Determine the [X, Y] coordinate at the center of the cell enclosing the given text.  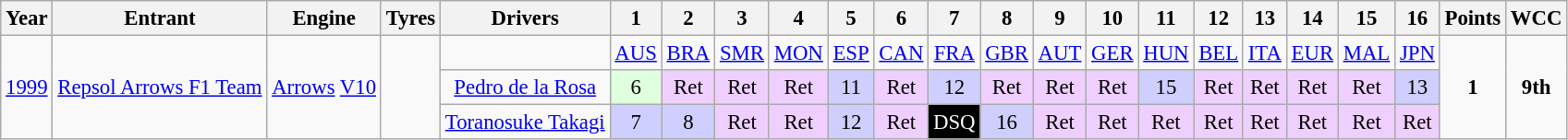
9 [1059, 18]
5 [851, 18]
Pedro de la Rosa [525, 87]
2 [687, 18]
3 [743, 18]
14 [1312, 18]
MAL [1366, 53]
Entrant [160, 18]
9th [1537, 88]
GER [1112, 53]
AUS [636, 53]
AUT [1059, 53]
GBR [1007, 53]
Arrows V10 [323, 88]
MON [798, 53]
EUR [1312, 53]
Year [27, 18]
4 [798, 18]
JPN [1417, 53]
HUN [1166, 53]
CAN [902, 53]
Points [1473, 18]
BEL [1219, 53]
BRA [687, 53]
FRA [954, 53]
Drivers [525, 18]
1999 [27, 88]
Tyres [410, 18]
DSQ [954, 122]
Toranosuke Takagi [525, 122]
SMR [743, 53]
ITA [1264, 53]
10 [1112, 18]
Repsol Arrows F1 Team [160, 88]
Engine [323, 18]
WCC [1537, 18]
ESP [851, 53]
